From the cell containing the given text, extract its center point as [X, Y] coordinate. 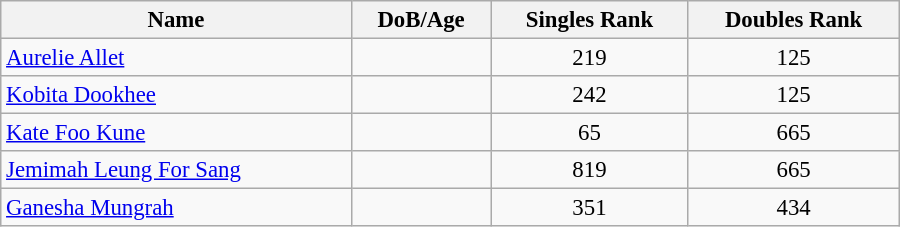
Kate Foo Kune [176, 133]
Singles Rank [590, 20]
Ganesha Mungrah [176, 208]
351 [590, 208]
434 [794, 208]
819 [590, 170]
65 [590, 133]
219 [590, 58]
Kobita Dookhee [176, 95]
242 [590, 95]
Name [176, 20]
Aurelie Allet [176, 58]
Jemimah Leung For Sang [176, 170]
Doubles Rank [794, 20]
DoB/Age [421, 20]
